Return the (X, Y) coordinate for the center point of the cell that contains the specified text.  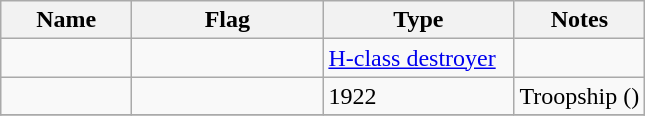
Flag (228, 20)
1922 (418, 96)
Troopship () (580, 96)
H-class destroyer (418, 58)
Notes (580, 20)
Type (418, 20)
Name (66, 20)
